Return (x, y) of the center of cell containing provided text 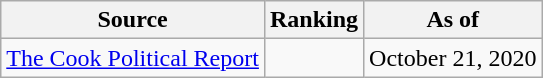
Ranking (314, 20)
The Cook Political Report (133, 58)
Source (133, 20)
As of (453, 20)
October 21, 2020 (453, 58)
